From the cell containing the given text, extract its center point as (x, y) coordinate. 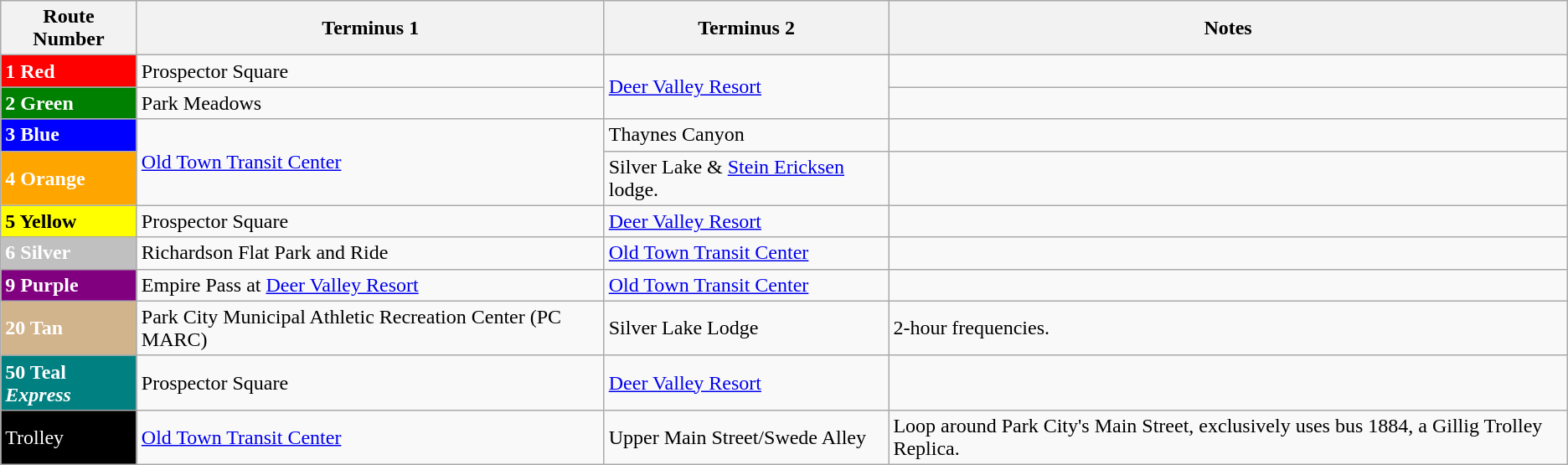
Notes (1228, 28)
20 Tan (69, 328)
50 Teal Express (69, 382)
5 Yellow (69, 221)
Trolley (69, 437)
2-hour frequencies. (1228, 328)
Thaynes Canyon (746, 135)
6 Silver (69, 253)
Silver Lake Lodge (746, 328)
Richardson Flat Park and Ride (370, 253)
1 Red (69, 71)
Terminus 1 (370, 28)
4 Orange (69, 178)
Silver Lake & Stein Ericksen lodge. (746, 178)
3 Blue (69, 135)
Loop around Park City's Main Street, exclusively uses bus 1884, a Gillig Trolley Replica. (1228, 437)
Terminus 2 (746, 28)
9 Purple (69, 285)
Park Meadows (370, 103)
2 Green (69, 103)
Park City Municipal Athletic Recreation Center (PC MARC) (370, 328)
Route Number (69, 28)
Upper Main Street/Swede Alley (746, 437)
Empire Pass at Deer Valley Resort (370, 285)
